Determine the [X, Y] coordinate at the center of the cell enclosing the given text.  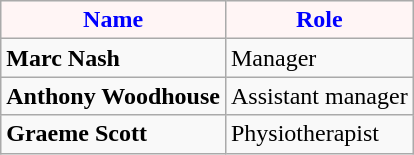
Manager [319, 58]
Role [319, 20]
Name [114, 20]
Anthony Woodhouse [114, 96]
Marc Nash [114, 58]
Physiotherapist [319, 134]
Assistant manager [319, 96]
Graeme Scott [114, 134]
